Return (X, Y) of the center of cell containing provided text 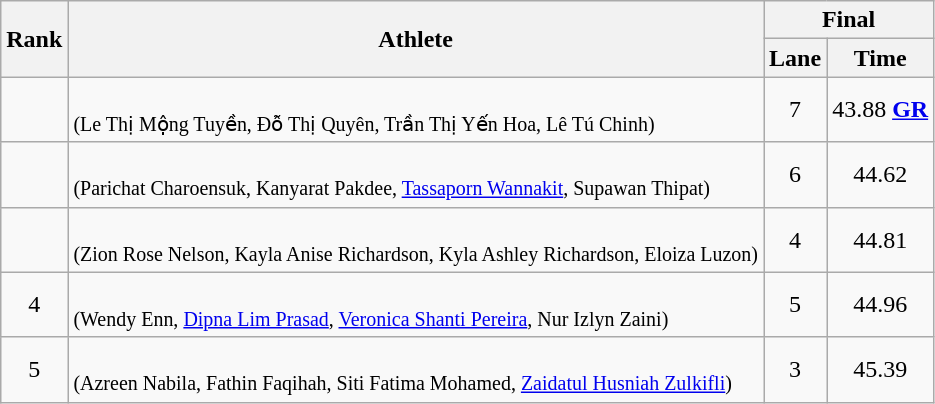
6 (796, 174)
44.62 (880, 174)
(Azreen Nabila, Fathin Faqihah, Siti Fatima Mohamed, Zaidatul Husniah Zulkifli) (416, 370)
(Zion Rose Nelson, Kayla Anise Richardson, Kyla Ashley Richardson, Eloiza Luzon) (416, 240)
45.39 (880, 370)
43.88 GR (880, 110)
Final (849, 20)
(Parichat Charoensuk, Kanyarat Pakdee, Tassaporn Wannakit, Supawan Thipat) (416, 174)
3 (796, 370)
(Le Thị Mộng Tuyền, Đỗ Thị Quyên, Trần Thị Yến Hoa, Lê Tú Chinh) (416, 110)
Lane (796, 58)
(Wendy Enn, Dipna Lim Prasad, Veronica Shanti Pereira, Nur Izlyn Zaini) (416, 304)
Rank (34, 39)
Athlete (416, 39)
Time (880, 58)
44.96 (880, 304)
7 (796, 110)
44.81 (880, 240)
